Pinpoint the cell where the given text exists, returning its [x, y] midpoint coordinate. 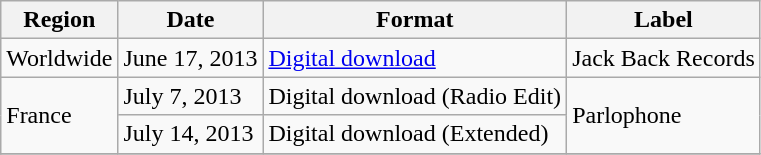
Digital download (Extended) [415, 134]
Jack Back Records [664, 58]
Parlophone [664, 115]
France [60, 115]
Region [60, 20]
June 17, 2013 [190, 58]
Date [190, 20]
July 7, 2013 [190, 96]
Worldwide [60, 58]
Digital download (Radio Edit) [415, 96]
July 14, 2013 [190, 134]
Digital download [415, 58]
Format [415, 20]
Label [664, 20]
